Capture the cell that displays the provided text and extract its (x, y) central coordinate. 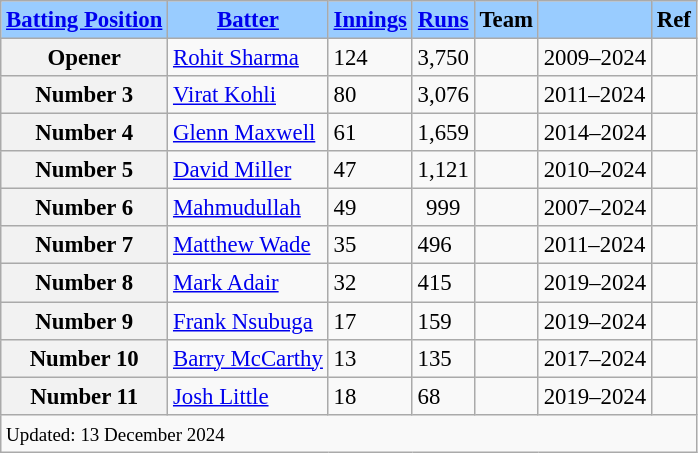
Mark Adair (248, 283)
1,659 (443, 133)
496 (443, 245)
Number 8 (84, 283)
17 (370, 321)
68 (443, 396)
80 (370, 95)
2014–2024 (594, 133)
Number 7 (84, 245)
Number 6 (84, 208)
Glenn Maxwell (248, 133)
124 (370, 58)
999 (443, 208)
Barry McCarthy (248, 358)
David Miller (248, 170)
Virat Kohli (248, 95)
2009–2024 (594, 58)
Runs (443, 20)
Number 11 (84, 396)
2007–2024 (594, 208)
Frank Nsubuga (248, 321)
18 (370, 396)
Number 9 (84, 321)
47 (370, 170)
Mahmudullah (248, 208)
1,121 (443, 170)
13 (370, 358)
2010–2024 (594, 170)
Innings (370, 20)
Matthew Wade (248, 245)
Updated: 13 December 2024 (348, 433)
Batting Position (84, 20)
35 (370, 245)
Josh Little (248, 396)
Batter (248, 20)
32 (370, 283)
159 (443, 321)
Number 10 (84, 358)
Team (506, 20)
Number 5 (84, 170)
3,750 (443, 58)
135 (443, 358)
Rohit Sharma (248, 58)
49 (370, 208)
Opener (84, 58)
Number 3 (84, 95)
Number 4 (84, 133)
3,076 (443, 95)
61 (370, 133)
415 (443, 283)
Ref (674, 20)
2017–2024 (594, 358)
